For the text-containing cell, return its midpoint in (X, Y) coordinate format. 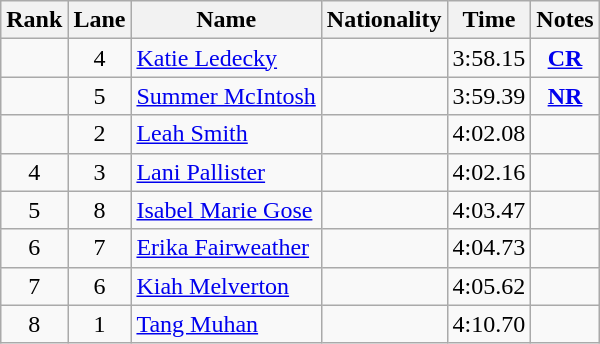
4:02.16 (489, 172)
Nationality (384, 20)
4:04.73 (489, 248)
4:05.62 (489, 286)
3 (100, 172)
Notes (565, 20)
Time (489, 20)
Lane (100, 20)
Summer McIntosh (226, 96)
CR (565, 58)
Lani Pallister (226, 172)
Katie Ledecky (226, 58)
3:59.39 (489, 96)
NR (565, 96)
Name (226, 20)
Erika Fairweather (226, 248)
4:03.47 (489, 210)
Rank (34, 20)
Kiah Melverton (226, 286)
4:10.70 (489, 324)
Tang Muhan (226, 324)
1 (100, 324)
2 (100, 134)
Isabel Marie Gose (226, 210)
3:58.15 (489, 58)
4:02.08 (489, 134)
Leah Smith (226, 134)
